Return the [x, y] coordinate for the center point of the cell that contains the specified text.  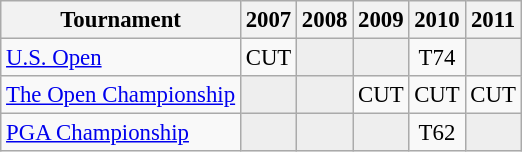
U.S. Open [121, 58]
T62 [437, 133]
Tournament [121, 20]
2010 [437, 20]
PGA Championship [121, 133]
2007 [268, 20]
T74 [437, 58]
2008 [325, 20]
2009 [381, 20]
2011 [493, 20]
The Open Championship [121, 95]
